Provide the (x, y) coordinate of the cell's center where the given text is located.  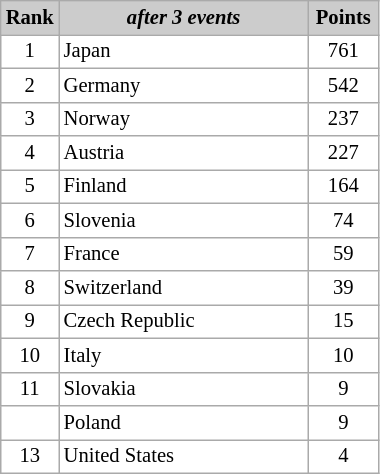
United States (184, 456)
Points (343, 17)
164 (343, 186)
Germany (184, 85)
Slovenia (184, 220)
11 (30, 389)
227 (343, 153)
after 3 events (184, 17)
Japan (184, 51)
France (184, 254)
Austria (184, 153)
Norway (184, 119)
1 (30, 51)
8 (30, 287)
39 (343, 287)
3 (30, 119)
74 (343, 220)
2 (30, 85)
13 (30, 456)
Rank (30, 17)
Czech Republic (184, 321)
542 (343, 85)
Finland (184, 186)
15 (343, 321)
5 (30, 186)
Slovakia (184, 389)
761 (343, 51)
Poland (184, 423)
Italy (184, 355)
6 (30, 220)
237 (343, 119)
Switzerland (184, 287)
7 (30, 254)
59 (343, 254)
